Return (x, y) of the center of cell containing provided text 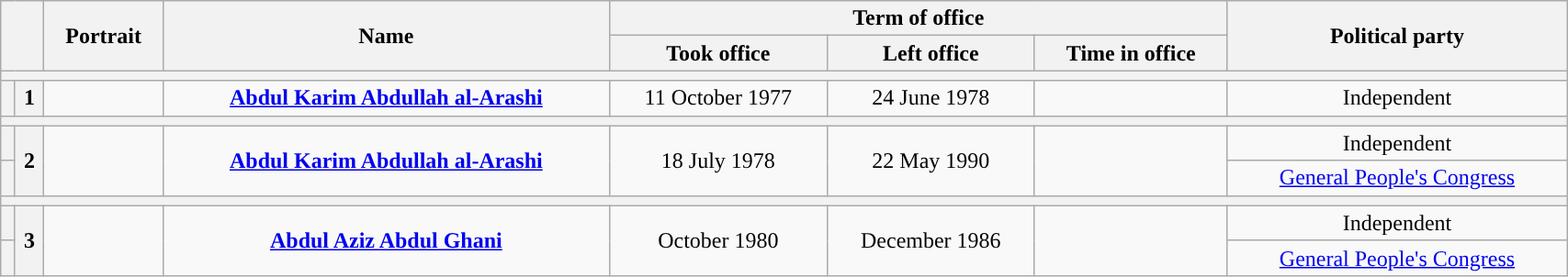
Left office (931, 53)
11 October 1977 (718, 98)
Took office (718, 53)
18 July 1978 (718, 161)
December 1986 (931, 240)
Political party (1396, 36)
Portrait (103, 36)
Time in office (1131, 53)
1 (29, 98)
Term of office (919, 18)
Name (386, 36)
22 May 1990 (931, 161)
October 1980 (718, 240)
Abdul Aziz Abdul Ghani (386, 240)
2 (29, 161)
3 (29, 240)
24 June 1978 (931, 98)
